Search for the cell housing the specified text and yield its (X, Y) center coordinate. 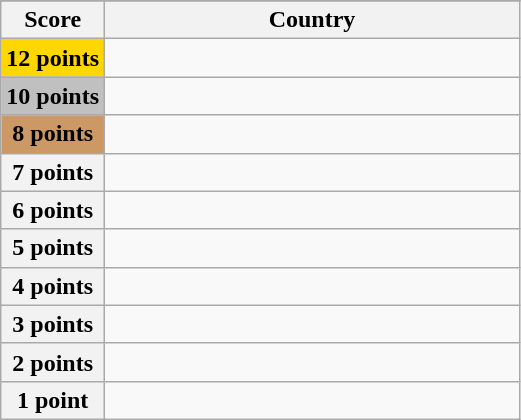
3 points (53, 324)
2 points (53, 362)
4 points (53, 286)
5 points (53, 248)
8 points (53, 134)
12 points (53, 58)
1 point (53, 400)
Score (53, 20)
7 points (53, 172)
10 points (53, 96)
6 points (53, 210)
Country (312, 20)
